Find where the given text appears and provide that cell's center as [x, y] coordinate. 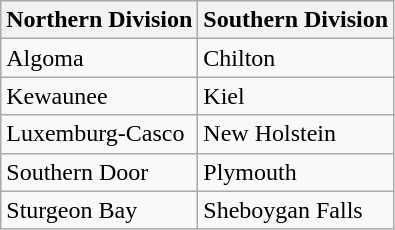
Sheboygan Falls [296, 210]
Kewaunee [100, 96]
Plymouth [296, 172]
Sturgeon Bay [100, 210]
Algoma [100, 58]
Southern Division [296, 20]
Northern Division [100, 20]
Kiel [296, 96]
Southern Door [100, 172]
New Holstein [296, 134]
Luxemburg-Casco [100, 134]
Chilton [296, 58]
